Capture the cell that displays the provided text and extract its [X, Y] central coordinate. 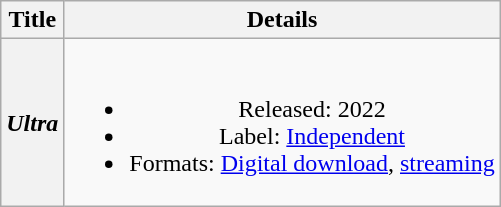
Title [32, 20]
Released: 2022Label: IndependentFormats: Digital download, streaming [282, 122]
Details [282, 20]
Ultra [32, 122]
